From the cell containing the given text, extract its center point as (x, y) coordinate. 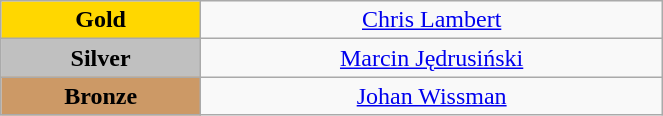
Marcin Jędrusiński (431, 58)
Johan Wissman (431, 96)
Chris Lambert (431, 20)
Silver (101, 58)
Bronze (101, 96)
Gold (101, 20)
